Determine the [X, Y] coordinate at the center of the cell enclosing the given text.  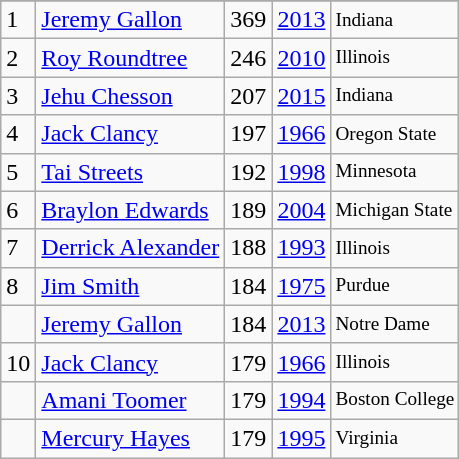
1993 [302, 248]
10 [18, 362]
246 [248, 58]
1995 [302, 438]
2004 [302, 210]
Tai Streets [130, 172]
188 [248, 248]
Roy Roundtree [130, 58]
Notre Dame [395, 324]
189 [248, 210]
197 [248, 134]
3 [18, 96]
1 [18, 20]
Braylon Edwards [130, 210]
Minnesota [395, 172]
8 [18, 286]
207 [248, 96]
2 [18, 58]
Boston College [395, 400]
Derrick Alexander [130, 248]
7 [18, 248]
Oregon State [395, 134]
1975 [302, 286]
Jim Smith [130, 286]
1994 [302, 400]
Mercury Hayes [130, 438]
Amani Toomer [130, 400]
5 [18, 172]
6 [18, 210]
Purdue [395, 286]
Jehu Chesson [130, 96]
2015 [302, 96]
Michigan State [395, 210]
Virginia [395, 438]
369 [248, 20]
1998 [302, 172]
4 [18, 134]
192 [248, 172]
2010 [302, 58]
